From the cell containing the given text, extract its center point as [X, Y] coordinate. 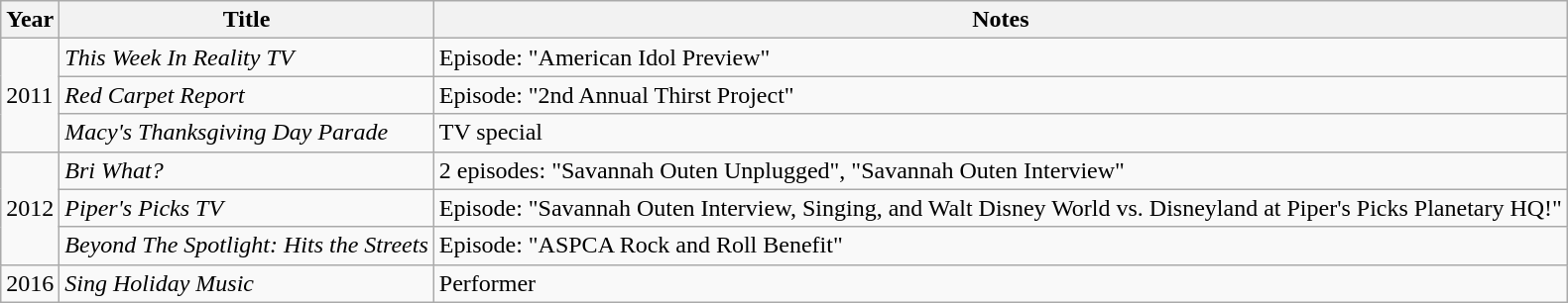
2012 [30, 208]
Macy's Thanksgiving Day Parade [246, 133]
This Week In Reality TV [246, 57]
Episode: "2nd Annual Thirst Project" [1000, 95]
Beyond The Spotlight: Hits the Streets [246, 246]
Episode: "American Idol Preview" [1000, 57]
Episode: "Savannah Outen Interview, Singing, and Walt Disney World vs. Disneyland at Piper's Picks Planetary HQ!" [1000, 208]
Piper's Picks TV [246, 208]
Episode: "ASPCA Rock and Roll Benefit" [1000, 246]
2016 [30, 283]
Year [30, 20]
2011 [30, 95]
Performer [1000, 283]
Red Carpet Report [246, 95]
Bri What? [246, 170]
Title [246, 20]
TV special [1000, 133]
Notes [1000, 20]
2 episodes: "Savannah Outen Unplugged", "Savannah Outen Interview" [1000, 170]
Sing Holiday Music [246, 283]
